Return [X, Y] of the center of cell containing provided text 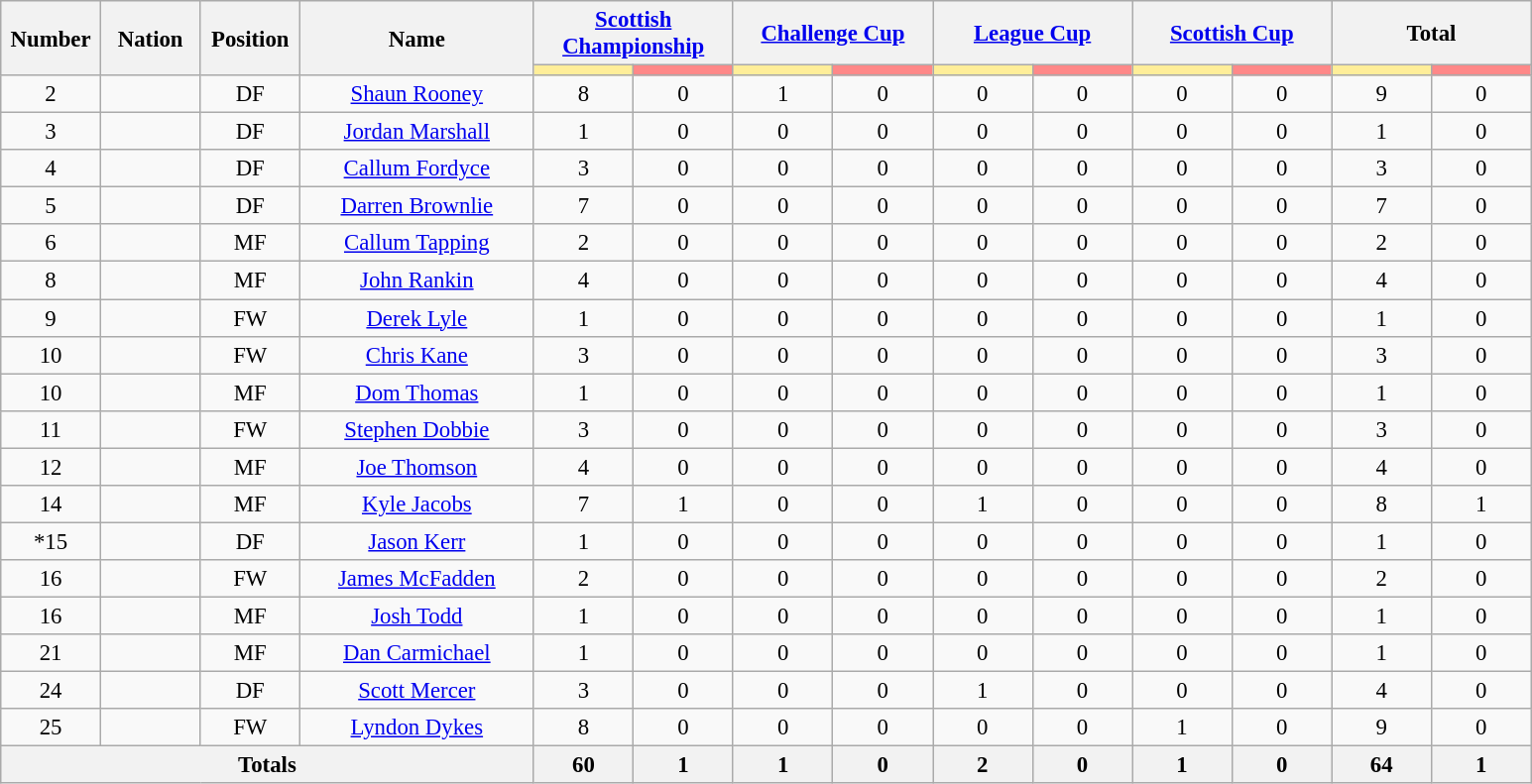
64 [1382, 765]
Position [250, 38]
Callum Fordyce [417, 168]
Derek Lyle [417, 318]
Dan Carmichael [417, 653]
Totals [268, 765]
Total [1432, 34]
Kyle Jacobs [417, 504]
Scottish Championship [633, 34]
6 [52, 243]
Josh Todd [417, 616]
Nation [151, 38]
Shaun Rooney [417, 94]
Chris Kane [417, 355]
Name [417, 38]
Scottish Cup [1232, 34]
John Rankin [417, 280]
5 [52, 206]
Darren Brownlie [417, 206]
21 [52, 653]
Callum Tapping [417, 243]
25 [52, 728]
60 [583, 765]
Lyndon Dykes [417, 728]
League Cup [1031, 34]
Number [52, 38]
11 [52, 429]
Stephen Dobbie [417, 429]
Jason Kerr [417, 541]
James McFadden [417, 579]
Jordan Marshall [417, 132]
14 [52, 504]
12 [52, 467]
Scott Mercer [417, 691]
*15 [52, 541]
Challenge Cup [833, 34]
Dom Thomas [417, 392]
Joe Thomson [417, 467]
24 [52, 691]
